Pinpoint the cell where the given text exists, returning its (x, y) midpoint coordinate. 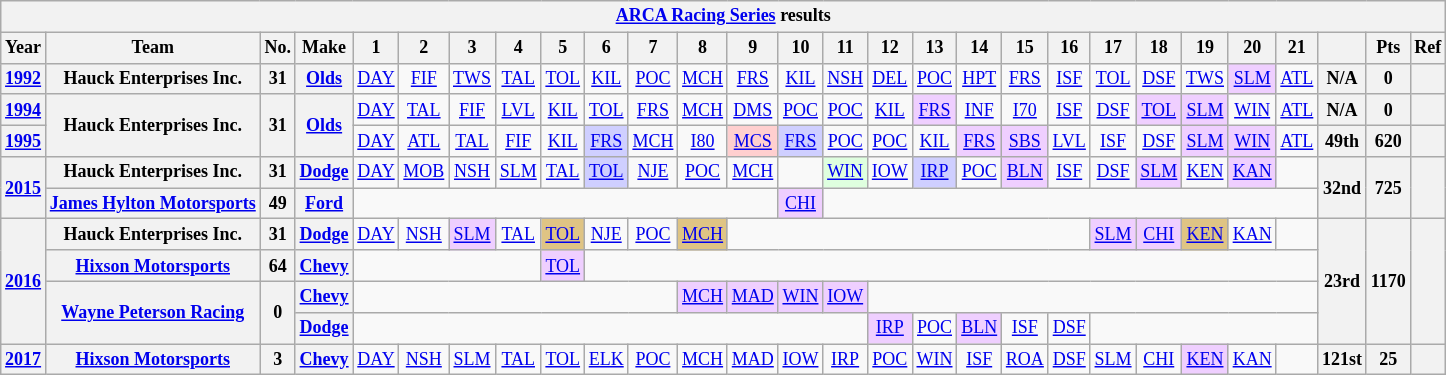
SBS (1026, 140)
16 (1069, 48)
64 (278, 266)
49 (278, 204)
INF (980, 110)
2 (424, 48)
DMS (752, 110)
10 (800, 48)
1994 (24, 110)
2016 (24, 282)
James Hylton Motorsports (152, 204)
25 (1388, 360)
13 (934, 48)
49th (1342, 140)
I70 (1026, 110)
Make (324, 48)
Team (152, 48)
MCS (752, 140)
17 (1113, 48)
ROA (1026, 360)
9 (752, 48)
32nd (1342, 188)
620 (1388, 140)
8 (703, 48)
12 (890, 48)
4 (518, 48)
121st (1342, 360)
23rd (1342, 282)
18 (1159, 48)
2015 (24, 188)
MOB (424, 172)
Year (24, 48)
I80 (703, 140)
Pts (1388, 48)
5 (562, 48)
ARCA Racing Series results (724, 16)
15 (1026, 48)
6 (606, 48)
1995 (24, 140)
1 (376, 48)
ELK (606, 360)
19 (1206, 48)
20 (1252, 48)
11 (846, 48)
DEL (890, 78)
1992 (24, 78)
725 (1388, 188)
No. (278, 48)
1170 (1388, 282)
21 (1297, 48)
HPT (980, 78)
Ford (324, 204)
Ref (1428, 48)
7 (653, 48)
14 (980, 48)
2017 (24, 360)
Wayne Peterson Racing (152, 312)
